Locate the cell with the specified text and output its [X, Y] center coordinate. 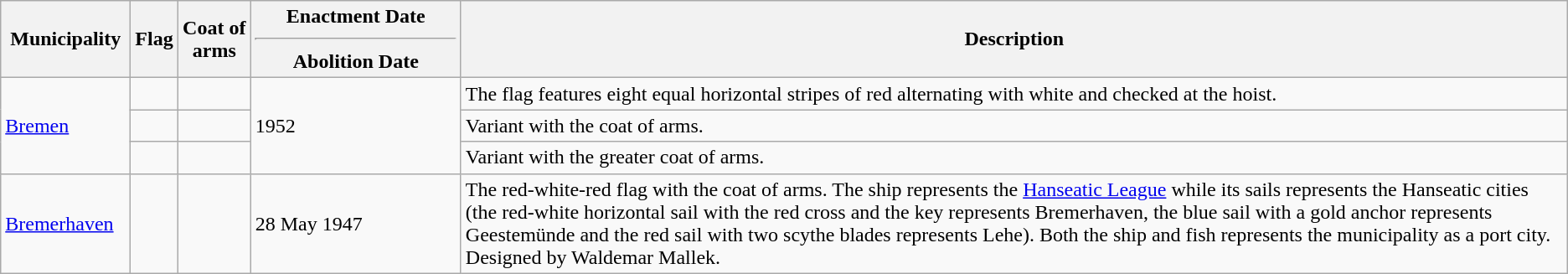
1952 [355, 126]
Flag [154, 39]
Bremerhaven [65, 223]
28 May 1947 [355, 223]
Municipality [65, 39]
Bremen [65, 126]
Variant with the greater coat of arms. [1014, 158]
Enactment DateAbolition Date [355, 39]
Variant with the coat of arms. [1014, 126]
Coat of arms [214, 39]
The flag features eight equal horizontal stripes of red alternating with white and checked at the hoist. [1014, 94]
Description [1014, 39]
